Identify which cell holds the provided text, then report its (x, y) central coordinate. 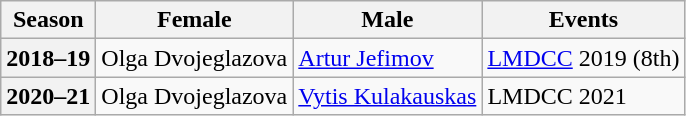
2020–21 (48, 96)
Events (584, 20)
Artur Jefimov (388, 58)
2018–19 (48, 58)
Female (194, 20)
Male (388, 20)
Season (48, 20)
LMDCC 2019 (8th) (584, 58)
LMDCC 2021 (584, 96)
Vytis Kulakauskas (388, 96)
